Provide the (X, Y) coordinate of the cell's center where the given text is located.  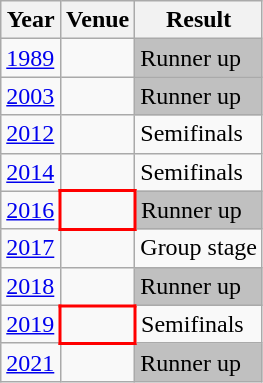
2012 (31, 134)
2021 (31, 362)
Venue (98, 20)
2016 (31, 210)
Result (199, 20)
Year (31, 20)
2017 (31, 248)
2003 (31, 96)
Group stage (199, 248)
2019 (31, 324)
2014 (31, 172)
2018 (31, 286)
1989 (31, 58)
